Scan for the cell matching the given text and deliver its (X, Y) coordinate at center. 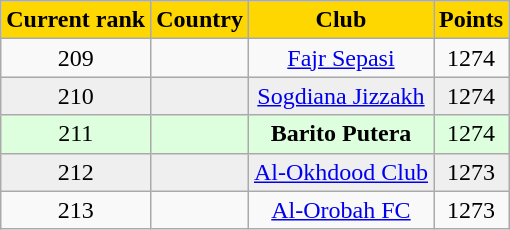
Current rank (76, 20)
212 (76, 172)
211 (76, 134)
Fajr Sepasi (340, 58)
Al-Orobah FC (340, 210)
209 (76, 58)
Club (340, 20)
Barito Putera (340, 134)
Country (200, 20)
Al-Okhdood Club (340, 172)
Sogdiana Jizzakh (340, 96)
210 (76, 96)
Points (472, 20)
213 (76, 210)
